Detect which cell encompasses the target text, then output its [X, Y] center coordinate. 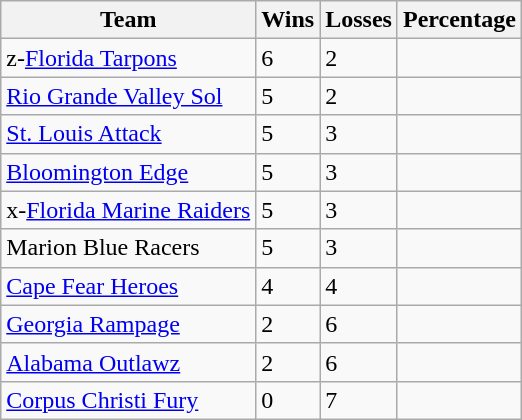
Georgia Rampage [128, 324]
Rio Grande Valley Sol [128, 96]
Marion Blue Racers [128, 248]
Alabama Outlawz [128, 362]
Percentage [459, 20]
x-Florida Marine Raiders [128, 210]
Team [128, 20]
St. Louis Attack [128, 134]
Wins [288, 20]
z-Florida Tarpons [128, 58]
7 [359, 400]
0 [288, 400]
Corpus Christi Fury [128, 400]
Bloomington Edge [128, 172]
Cape Fear Heroes [128, 286]
Losses [359, 20]
